Scan for the cell matching the given text and deliver its (x, y) coordinate at center. 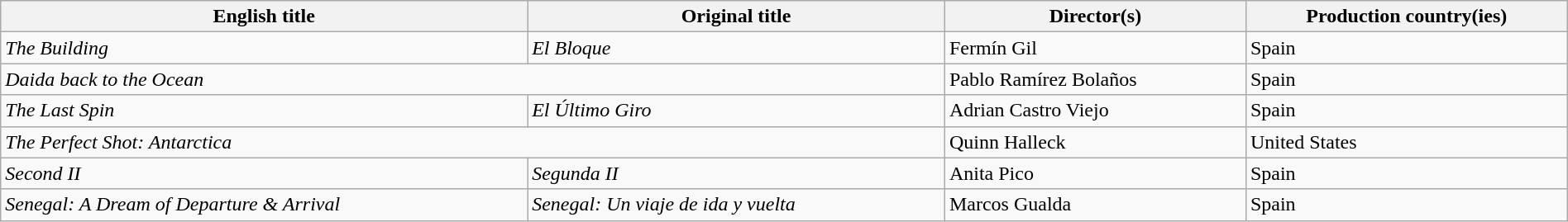
Original title (736, 17)
Second II (265, 173)
The Building (265, 48)
Director(s) (1095, 17)
Production country(ies) (1406, 17)
Marcos Gualda (1095, 205)
Daida back to the Ocean (473, 79)
El Bloque (736, 48)
Anita Pico (1095, 173)
El Último Giro (736, 111)
Adrian Castro Viejo (1095, 111)
The Perfect Shot: Antarctica (473, 142)
Pablo Ramírez Bolaños (1095, 79)
The Last Spin (265, 111)
Quinn Halleck (1095, 142)
Fermín Gil (1095, 48)
Senegal: Un viaje de ida y vuelta (736, 205)
Segunda II (736, 173)
English title (265, 17)
Senegal: A Dream of Departure & Arrival (265, 205)
United States (1406, 142)
